Pinpoint the cell where the given text exists, returning its [x, y] midpoint coordinate. 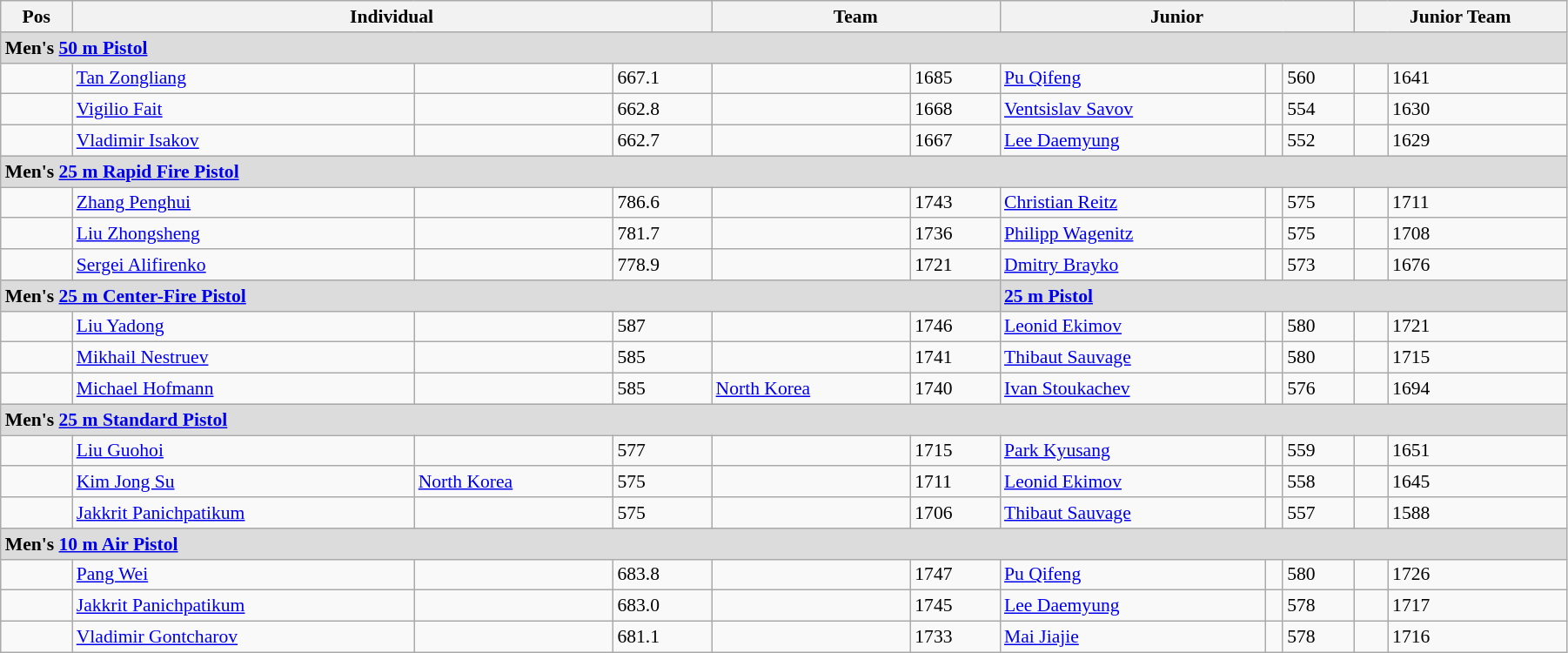
Men's 25 m Rapid Fire Pistol [784, 172]
Mikhail Nestruev [244, 358]
1641 [1478, 78]
Vladimir Gontcharov [244, 637]
Junior Team [1460, 17]
1630 [1478, 110]
Men's 10 m Air Pistol [784, 544]
1745 [955, 606]
554 [1318, 110]
662.8 [661, 110]
1645 [1478, 482]
1726 [1478, 575]
662.7 [661, 141]
Kim Jong Su [244, 482]
Michael Hofmann [244, 389]
1694 [1478, 389]
Individual [392, 17]
778.9 [661, 265]
Liu Guohoi [244, 451]
577 [661, 451]
Junior [1176, 17]
1741 [955, 358]
576 [1318, 389]
1588 [1478, 513]
Dmitry Brayko [1133, 265]
Men's 50 m Pistol [784, 48]
1717 [1478, 606]
Liu Zhongsheng [244, 234]
573 [1318, 265]
781.7 [661, 234]
1743 [955, 203]
667.1 [661, 78]
1747 [955, 575]
1685 [955, 78]
1716 [1478, 637]
Tan Zongliang [244, 78]
1667 [955, 141]
Christian Reitz [1133, 203]
Zhang Penghui [244, 203]
Team [856, 17]
Men's 25 m Center-Fire Pistol [500, 296]
557 [1318, 513]
1746 [955, 326]
25 m Pistol [1283, 296]
786.6 [661, 203]
Ventsislav Savov [1133, 110]
1676 [1478, 265]
Philipp Wagenitz [1133, 234]
Ivan Stoukachev [1133, 389]
1733 [955, 637]
559 [1318, 451]
Vladimir Isakov [244, 141]
587 [661, 326]
560 [1318, 78]
1708 [1478, 234]
683.8 [661, 575]
1629 [1478, 141]
Mai Jiajie [1133, 637]
552 [1318, 141]
1706 [955, 513]
Park Kyusang [1133, 451]
Men's 25 m Standard Pistol [784, 420]
Pang Wei [244, 575]
683.0 [661, 606]
681.1 [661, 637]
Sergei Alifirenko [244, 265]
Vigilio Fait [244, 110]
558 [1318, 482]
1740 [955, 389]
Liu Yadong [244, 326]
1668 [955, 110]
1651 [1478, 451]
Pos [37, 17]
1736 [955, 234]
